Identify which cell holds the provided text, then report its (X, Y) central coordinate. 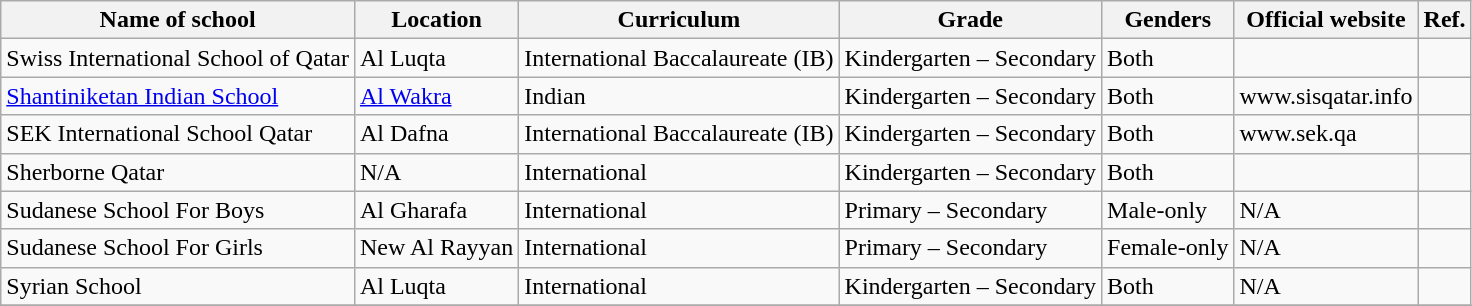
Al Wakra (436, 96)
Name of school (178, 20)
New Al Rayyan (436, 248)
www.sisqatar.info (1326, 96)
Sudanese School For Girls (178, 248)
Indian (679, 96)
Official website (1326, 20)
Ref. (1444, 20)
Genders (1168, 20)
Location (436, 20)
Al Gharafa (436, 210)
Swiss International School of Qatar (178, 58)
Curriculum (679, 20)
Sudanese School For Boys (178, 210)
Grade (970, 20)
www.sek.qa (1326, 134)
Syrian School (178, 286)
Sherborne Qatar (178, 172)
Shantiniketan Indian School (178, 96)
Male-only (1168, 210)
SEK International School Qatar (178, 134)
Al Dafna (436, 134)
Female-only (1168, 248)
